Return the (x, y) coordinate for the center point of the cell that contains the specified text.  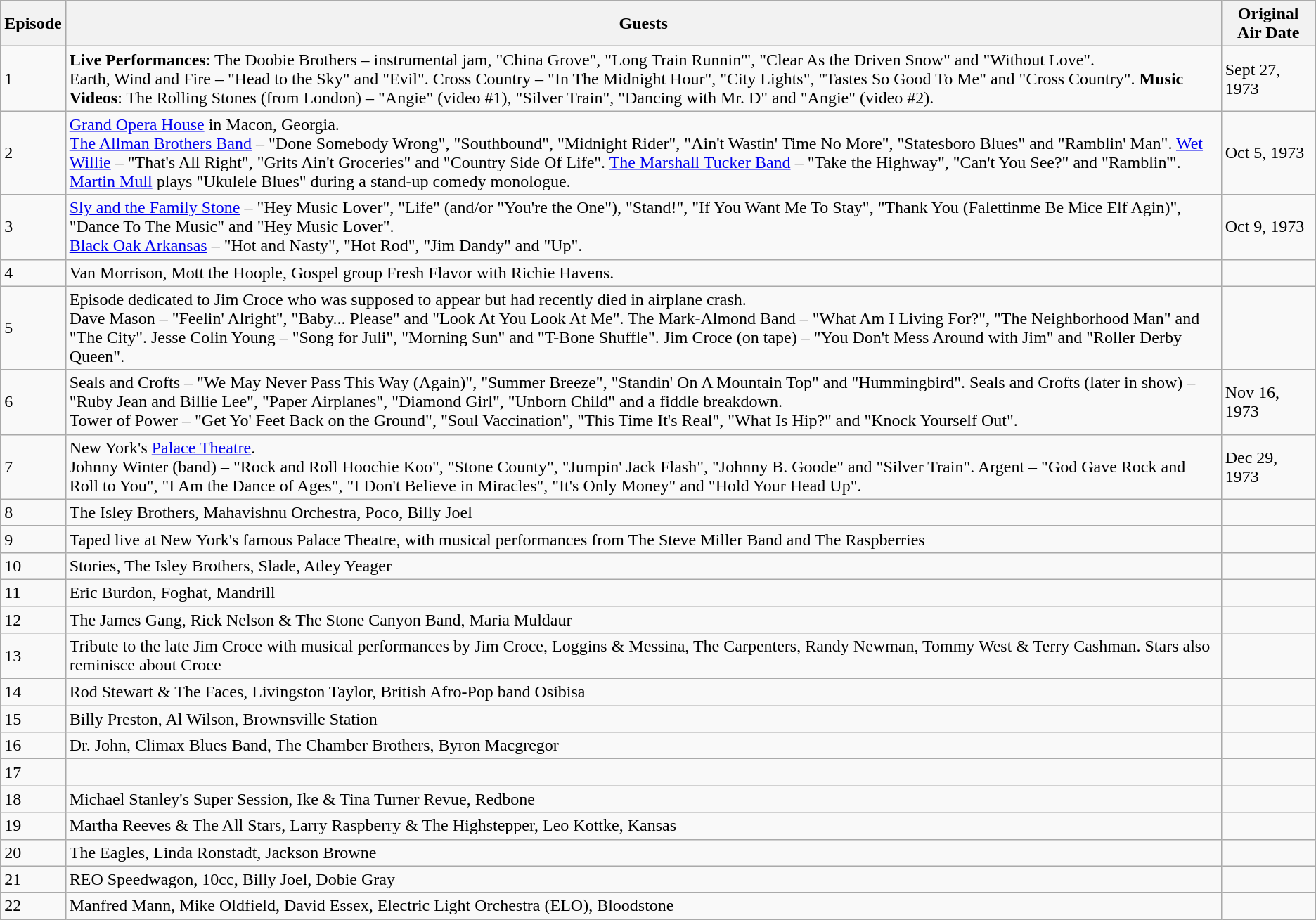
Dec 29, 1973 (1268, 467)
1 (33, 79)
Rod Stewart & The Faces, Livingston Taylor, British Afro-Pop band Osibisa (643, 692)
12 (33, 619)
Michael Stanley's Super Session, Ike & Tina Turner Revue, Redbone (643, 799)
18 (33, 799)
13 (33, 656)
The James Gang, Rick Nelson & The Stone Canyon Band, Maria Muldaur (643, 619)
17 (33, 772)
16 (33, 746)
Manfred Mann, Mike Oldfield, David Essex, Electric Light Orchestra (ELO), Bloodstone (643, 906)
9 (33, 539)
10 (33, 566)
Oct 5, 1973 (1268, 153)
Guests (643, 24)
Oct 9, 1973 (1268, 227)
2 (33, 153)
4 (33, 273)
REO Speedwagon, 10cc, Billy Joel, Dobie Gray (643, 879)
Dr. John, Climax Blues Band, The Chamber Brothers, Byron Macgregor (643, 746)
Van Morrison, Mott the Hoople, Gospel group Fresh Flavor with Richie Havens. (643, 273)
Original Air Date (1268, 24)
19 (33, 826)
15 (33, 719)
Billy Preston, Al Wilson, Brownsville Station (643, 719)
The Eagles, Linda Ronstadt, Jackson Browne (643, 853)
Nov 16, 1973 (1268, 402)
3 (33, 227)
14 (33, 692)
6 (33, 402)
Episode (33, 24)
8 (33, 512)
The Isley Brothers, Mahavishnu Orchestra, Poco, Billy Joel (643, 512)
Eric Burdon, Foghat, Mandrill (643, 592)
5 (33, 328)
Stories, The Isley Brothers, Slade, Atley Yeager (643, 566)
21 (33, 879)
7 (33, 467)
22 (33, 906)
Martha Reeves & The All Stars, Larry Raspberry & The Highstepper, Leo Kottke, Kansas (643, 826)
Taped live at New York's famous Palace Theatre, with musical performances from The Steve Miller Band and The Raspberries (643, 539)
20 (33, 853)
11 (33, 592)
Sept 27, 1973 (1268, 79)
